For the text-containing cell, return its midpoint in [x, y] coordinate format. 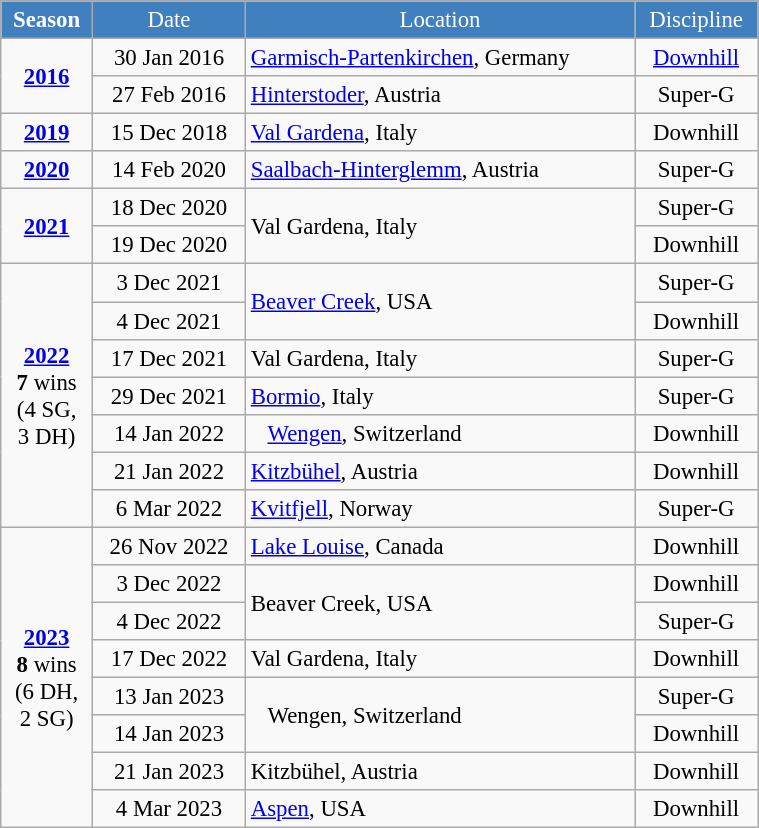
17 Dec 2021 [168, 358]
Location [440, 20]
2021 [47, 226]
Hinterstoder, Austria [440, 95]
4 Mar 2023 [168, 809]
Garmisch-Partenkirchen, Germany [440, 58]
14 Jan 2023 [168, 734]
2016 [47, 76]
2020 [47, 170]
6 Mar 2022 [168, 509]
21 Jan 2022 [168, 471]
30 Jan 2016 [168, 58]
20227 wins(4 SG,3 DH) [47, 396]
29 Dec 2021 [168, 396]
13 Jan 2023 [168, 697]
Season [47, 20]
Kvitfjell, Norway [440, 509]
17 Dec 2022 [168, 659]
21 Jan 2023 [168, 772]
18 Dec 2020 [168, 208]
26 Nov 2022 [168, 546]
19 Dec 2020 [168, 245]
20238 wins(6 DH,2 SG) [47, 678]
27 Feb 2016 [168, 95]
2019 [47, 133]
Discipline [696, 20]
Saalbach-Hinterglemm, Austria [440, 170]
4 Dec 2022 [168, 621]
3 Dec 2022 [168, 584]
14 Feb 2020 [168, 170]
15 Dec 2018 [168, 133]
Lake Louise, Canada [440, 546]
Aspen, USA [440, 809]
3 Dec 2021 [168, 283]
Date [168, 20]
4 Dec 2021 [168, 321]
Bormio, Italy [440, 396]
14 Jan 2022 [168, 433]
